Return (x, y) of the center of cell containing provided text 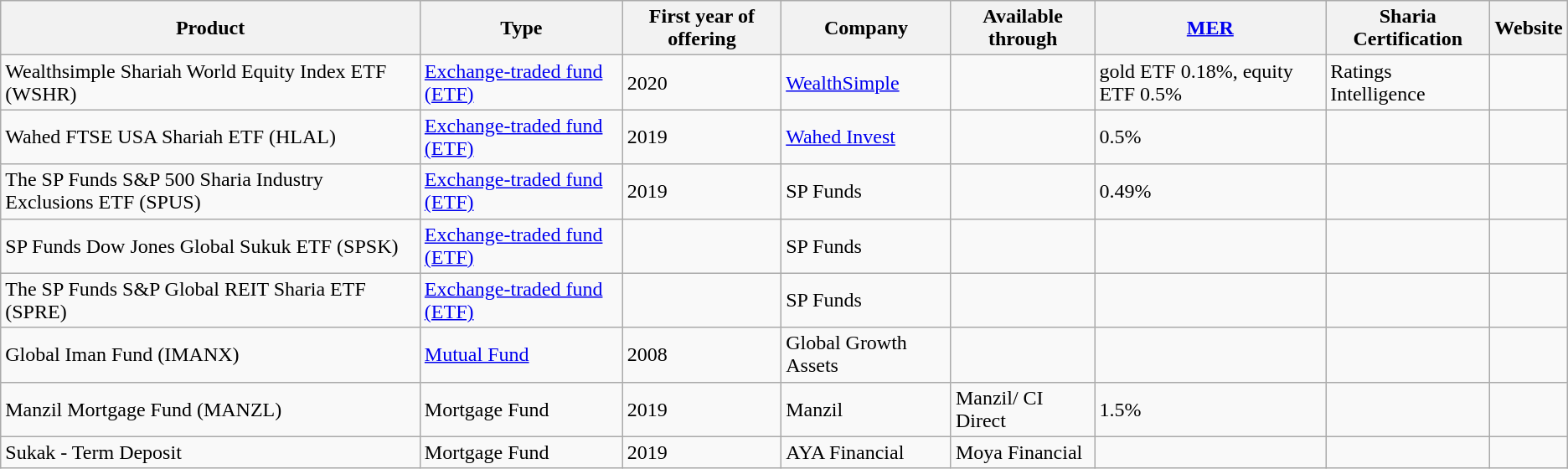
Manzil (866, 409)
First year of offering (702, 28)
Sukak - Term Deposit (211, 452)
0.5% (1210, 137)
SP Funds Dow Jones Global Sukuk ETF (SPSK) (211, 246)
Type (521, 28)
0.49% (1210, 191)
AYA Financial (866, 452)
1.5% (1210, 409)
The SP Funds S&P Global REIT Sharia ETF (SPRE) (211, 300)
Ratings Intelligence (1408, 82)
Sharia Certification (1408, 28)
WealthSimple (866, 82)
Wahed FTSE USA Shariah ETF (HLAL) (211, 137)
Available through (1022, 28)
Wealthsimple Shariah World Equity Index ETF (WSHR) (211, 82)
MER (1210, 28)
Global Iman Fund (IMANX) (211, 355)
gold ETF 0.18%, equity ETF 0.5% (1210, 82)
Website (1529, 28)
Manzil/ CI Direct (1022, 409)
Moya Financial (1022, 452)
Global Growth Assets (866, 355)
2020 (702, 82)
Wahed Invest (866, 137)
Mutual Fund (521, 355)
2008 (702, 355)
Manzil Mortgage Fund (MANZL) (211, 409)
Company (866, 28)
The SP Funds S&P 500 Sharia Industry Exclusions ETF (SPUS) (211, 191)
Product (211, 28)
